For the text-containing cell, return its midpoint in [X, Y] coordinate format. 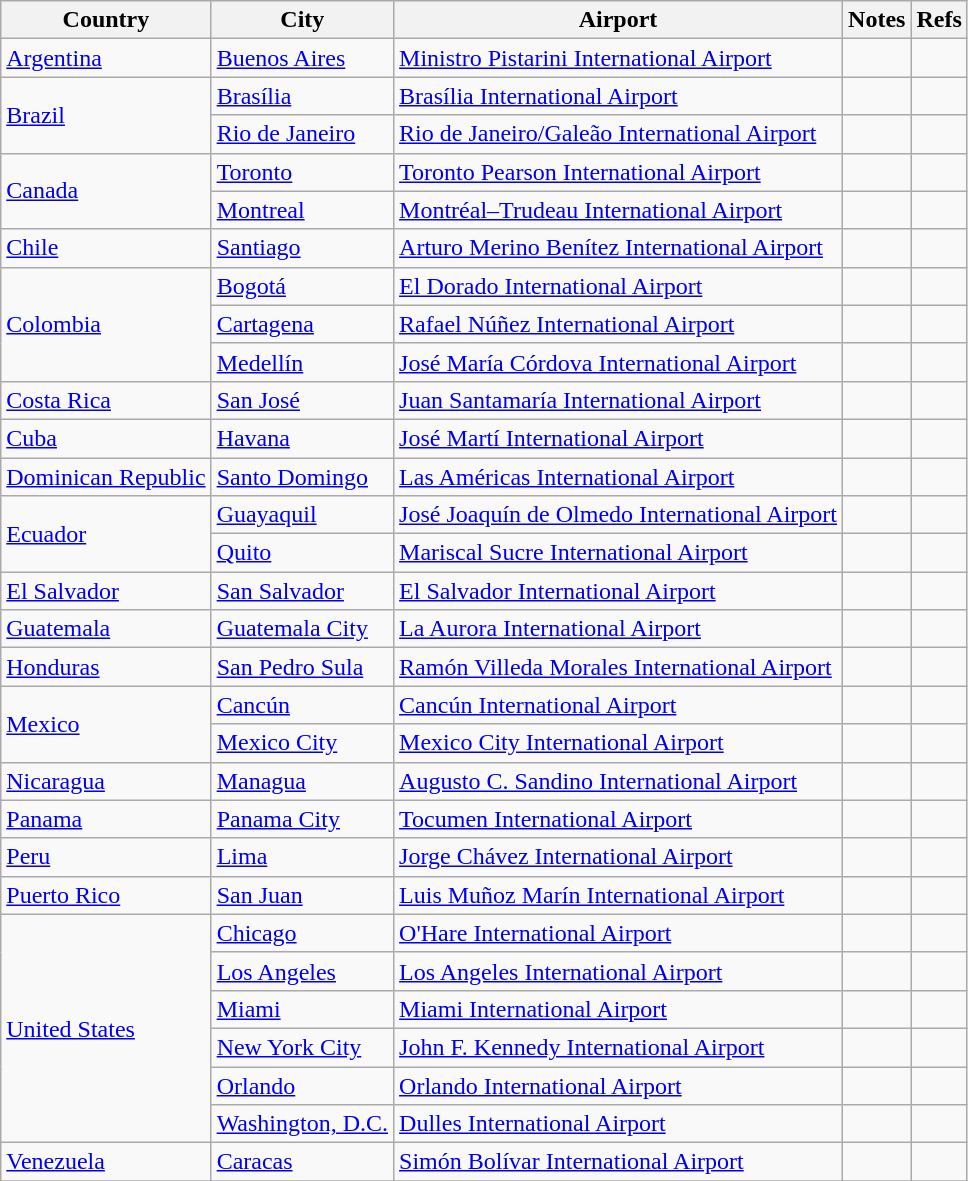
Arturo Merino Benítez International Airport [618, 248]
O'Hare International Airport [618, 933]
Jorge Chávez International Airport [618, 857]
Chile [106, 248]
Washington, D.C. [302, 1124]
Bogotá [302, 286]
Brasília [302, 96]
Mexico [106, 724]
Dulles International Airport [618, 1124]
Santo Domingo [302, 477]
Toronto Pearson International Airport [618, 172]
Miami [302, 1009]
Colombia [106, 324]
Santiago [302, 248]
Notes [877, 20]
Simón Bolívar International Airport [618, 1162]
Toronto [302, 172]
Brasília International Airport [618, 96]
Mariscal Sucre International Airport [618, 553]
Rio de Janeiro/Galeão International Airport [618, 134]
Chicago [302, 933]
United States [106, 1028]
José María Córdova International Airport [618, 362]
Montréal–Trudeau International Airport [618, 210]
El Dorado International Airport [618, 286]
John F. Kennedy International Airport [618, 1047]
Orlando [302, 1085]
Montreal [302, 210]
Nicaragua [106, 781]
Las Américas International Airport [618, 477]
Guatemala [106, 629]
Los Angeles [302, 971]
Lima [302, 857]
Panama City [302, 819]
Rio de Janeiro [302, 134]
San Pedro Sula [302, 667]
Tocumen International Airport [618, 819]
City [302, 20]
Ramón Villeda Morales International Airport [618, 667]
Cartagena [302, 324]
La Aurora International Airport [618, 629]
Ministro Pistarini International Airport [618, 58]
Mexico City [302, 743]
Buenos Aires [302, 58]
Panama [106, 819]
Dominican Republic [106, 477]
Mexico City International Airport [618, 743]
Peru [106, 857]
Managua [302, 781]
Puerto Rico [106, 895]
Juan Santamaría International Airport [618, 400]
Guayaquil [302, 515]
El Salvador International Airport [618, 591]
Los Angeles International Airport [618, 971]
Cancún International Airport [618, 705]
Cancún [302, 705]
San Juan [302, 895]
Country [106, 20]
Canada [106, 191]
Brazil [106, 115]
San José [302, 400]
Luis Muñoz Marín International Airport [618, 895]
Miami International Airport [618, 1009]
Caracas [302, 1162]
Medellín [302, 362]
Honduras [106, 667]
Guatemala City [302, 629]
Quito [302, 553]
El Salvador [106, 591]
Augusto C. Sandino International Airport [618, 781]
Refs [939, 20]
José Martí International Airport [618, 438]
Orlando International Airport [618, 1085]
Argentina [106, 58]
Costa Rica [106, 400]
Rafael Núñez International Airport [618, 324]
Cuba [106, 438]
Venezuela [106, 1162]
San Salvador [302, 591]
Ecuador [106, 534]
Airport [618, 20]
Havana [302, 438]
New York City [302, 1047]
José Joaquín de Olmedo International Airport [618, 515]
